Scan for the cell matching the given text and deliver its (X, Y) coordinate at center. 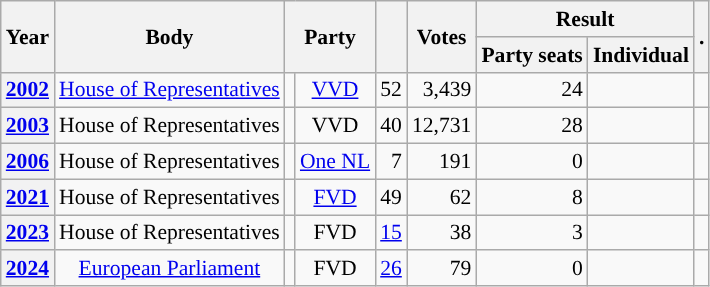
191 (442, 162)
79 (442, 269)
15 (391, 233)
52 (391, 90)
62 (442, 197)
2023 (28, 233)
Party (330, 36)
8 (532, 197)
. (702, 36)
Party seats (532, 55)
2003 (28, 126)
Year (28, 36)
49 (391, 197)
24 (532, 90)
26 (391, 269)
2002 (28, 90)
12,731 (442, 126)
7 (391, 162)
2021 (28, 197)
40 (391, 126)
2024 (28, 269)
Body (170, 36)
38 (442, 233)
Result (585, 19)
3,439 (442, 90)
One NL (335, 162)
Individual (641, 55)
European Parliament (170, 269)
2006 (28, 162)
3 (532, 233)
28 (532, 126)
Votes (442, 36)
